For the text-containing cell, return its midpoint in [X, Y] coordinate format. 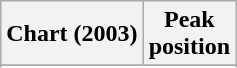
Chart (2003) [72, 34]
Peak position [189, 34]
